Provide the [x, y] coordinate of the cell's center where the given text is located.  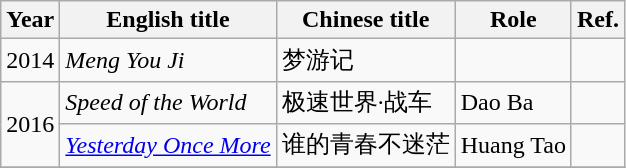
Huang Tao [513, 146]
Meng You Ji [168, 60]
Speed of the World [168, 102]
极速世界·战车 [366, 102]
Ref. [598, 20]
Role [513, 20]
2016 [30, 124]
Chinese title [366, 20]
Yesterday Once More [168, 146]
谁的青春不迷茫 [366, 146]
2014 [30, 60]
Year [30, 20]
Dao Ba [513, 102]
English title [168, 20]
梦游记 [366, 60]
